Detect which cell encompasses the target text, then output its (x, y) center coordinate. 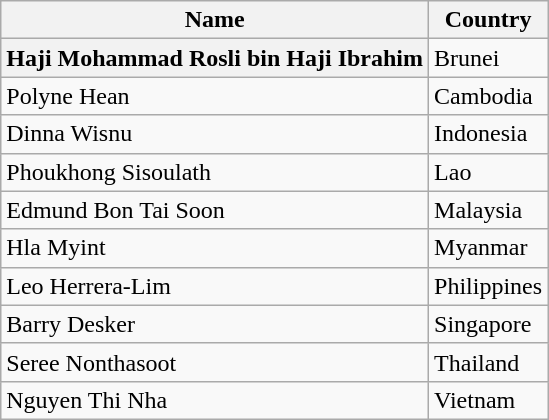
Polyne Hean (215, 96)
Dinna Wisnu (215, 134)
Nguyen Thi Nha (215, 400)
Country (488, 20)
Cambodia (488, 96)
Barry Desker (215, 324)
Edmund Bon Tai Soon (215, 210)
Brunei (488, 58)
Name (215, 20)
Philippines (488, 286)
Vietnam (488, 400)
Phoukhong Sisoulath (215, 172)
Malaysia (488, 210)
Thailand (488, 362)
Myanmar (488, 248)
Hla Myint (215, 248)
Haji Mohammad Rosli bin Haji Ibrahim (215, 58)
Lao (488, 172)
Seree Nonthasoot (215, 362)
Singapore (488, 324)
Leo Herrera-Lim (215, 286)
Indonesia (488, 134)
